Determine the [x, y] coordinate at the center of the cell enclosing the given text.  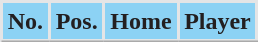
Pos. [76, 22]
Home [141, 22]
No. [26, 22]
Player [218, 22]
